Locate the cell with the specified text and output its (X, Y) center coordinate. 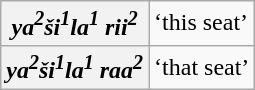
ya2ši1la1 rii2 (75, 24)
‘that seat’ (202, 68)
ya2ši1la1 raa2 (75, 68)
‘this seat’ (202, 24)
